For the text-containing cell, return its midpoint in (x, y) coordinate format. 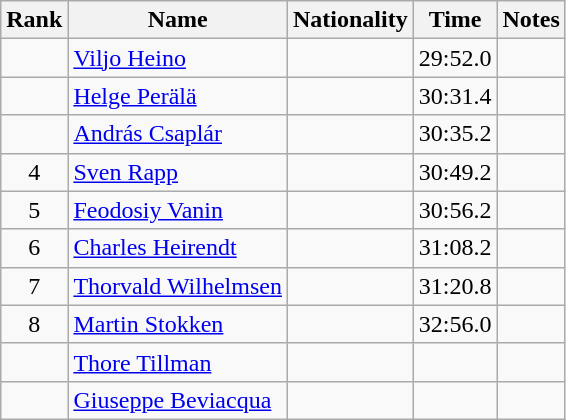
31:20.8 (455, 286)
Time (455, 20)
Notes (531, 20)
Nationality (350, 20)
32:56.0 (455, 324)
30:31.4 (455, 96)
Thorvald Wilhelmsen (178, 286)
8 (34, 324)
Name (178, 20)
4 (34, 172)
Martin Stokken (178, 324)
Feodosiy Vanin (178, 210)
Thore Tillman (178, 362)
6 (34, 248)
30:35.2 (455, 134)
Giuseppe Beviacqua (178, 400)
31:08.2 (455, 248)
5 (34, 210)
7 (34, 286)
30:56.2 (455, 210)
Sven Rapp (178, 172)
Helge Perälä (178, 96)
András Csaplár (178, 134)
29:52.0 (455, 58)
Viljo Heino (178, 58)
Charles Heirendt (178, 248)
Rank (34, 20)
30:49.2 (455, 172)
